Provide the [X, Y] coordinate of the cell's center where the given text is located.  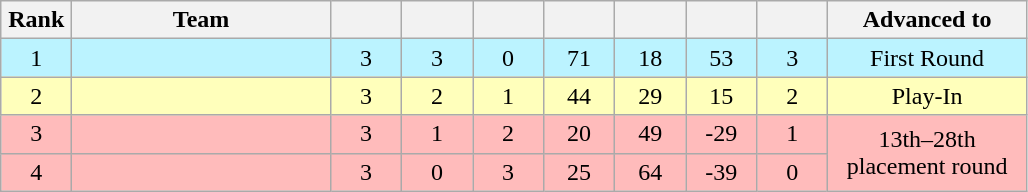
20 [580, 134]
Advanced to [928, 20]
49 [650, 134]
53 [722, 58]
Rank [36, 20]
13th–28th placement round [928, 153]
29 [650, 96]
4 [36, 172]
First Round [928, 58]
25 [580, 172]
64 [650, 172]
-39 [722, 172]
44 [580, 96]
18 [650, 58]
15 [722, 96]
Play-In [928, 96]
71 [580, 58]
Team [202, 20]
-29 [722, 134]
